Find where the given text appears and provide that cell's center as [x, y] coordinate. 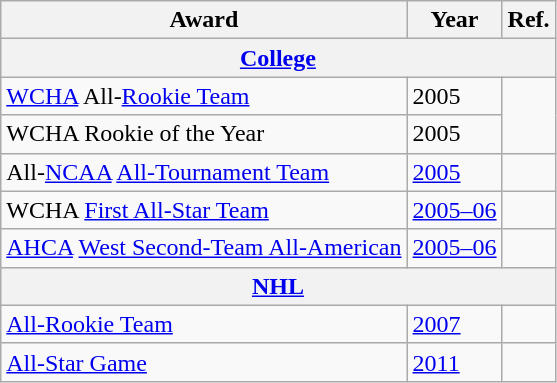
All-Rookie Team [204, 324]
All-Star Game [204, 362]
NHL [278, 286]
AHCA West Second-Team All-American [204, 248]
Award [204, 20]
Ref. [528, 20]
2007 [454, 324]
WCHA First All-Star Team [204, 210]
WCHA All-Rookie Team [204, 96]
Year [454, 20]
2011 [454, 362]
College [278, 58]
WCHA Rookie of the Year [204, 134]
All-NCAA All-Tournament Team [204, 172]
